Identify which cell holds the provided text, then report its (x, y) central coordinate. 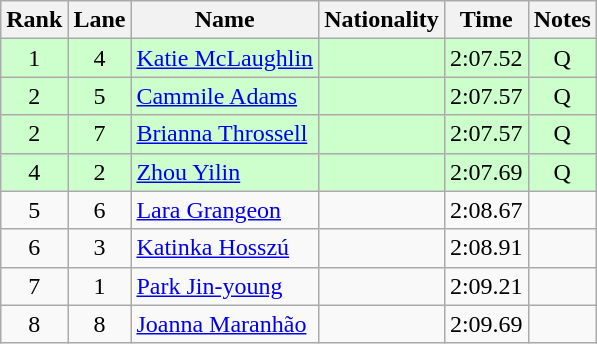
Lara Grangeon (225, 210)
Zhou Yilin (225, 172)
Park Jin-young (225, 286)
Rank (34, 20)
2:08.91 (486, 248)
Name (225, 20)
2:07.52 (486, 58)
2:09.69 (486, 324)
Joanna Maranhão (225, 324)
Time (486, 20)
Notes (562, 20)
Katinka Hosszú (225, 248)
2:08.67 (486, 210)
3 (100, 248)
Lane (100, 20)
2:09.21 (486, 286)
Brianna Throssell (225, 134)
Cammile Adams (225, 96)
2:07.69 (486, 172)
Nationality (382, 20)
Katie McLaughlin (225, 58)
